Extract the [X, Y] coordinate from the center of the cell holding the provided text.  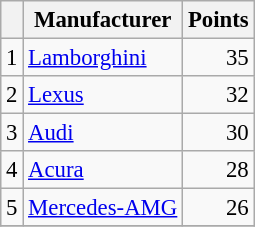
Lexus [103, 95]
4 [12, 170]
Points [218, 20]
5 [12, 208]
Mercedes-AMG [103, 208]
28 [218, 170]
1 [12, 58]
Acura [103, 170]
30 [218, 133]
26 [218, 208]
2 [12, 95]
35 [218, 58]
3 [12, 133]
Audi [103, 133]
32 [218, 95]
Manufacturer [103, 20]
Lamborghini [103, 58]
